Scan for the cell matching the given text and deliver its (x, y) coordinate at center. 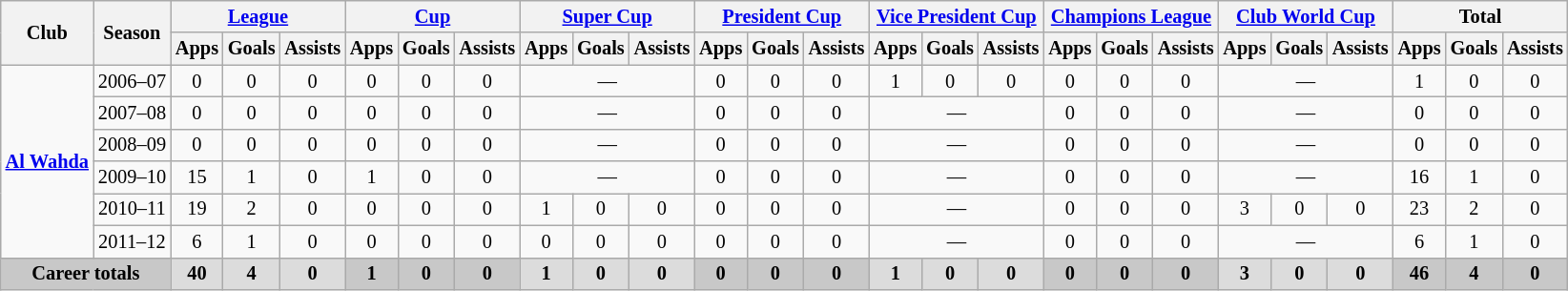
16 (1419, 177)
Club (48, 32)
Vice President Cup (956, 16)
2011–12 (132, 241)
Al Wahda (48, 161)
Career totals (86, 274)
President Cup (782, 16)
Super Cup (607, 16)
19 (196, 209)
15 (196, 177)
40 (196, 274)
2006–07 (132, 81)
Club World Cup (1305, 16)
2009–10 (132, 177)
2007–08 (132, 113)
2008–09 (132, 145)
Season (132, 32)
2010–11 (132, 209)
23 (1419, 209)
League (258, 16)
Total (1480, 16)
Cup (433, 16)
46 (1419, 274)
Champions League (1131, 16)
